Pinpoint the cell where the given text exists, returning its [X, Y] midpoint coordinate. 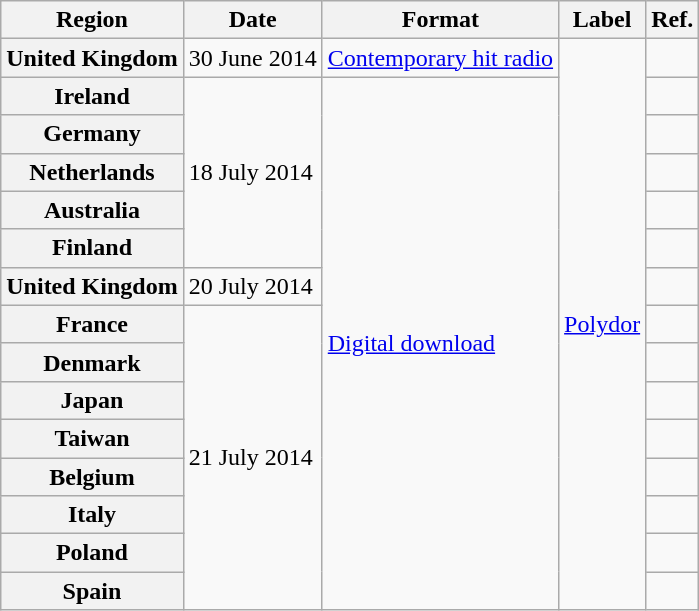
Poland [92, 553]
Polydor [602, 324]
Ref. [672, 20]
Digital download [440, 344]
Date [252, 20]
France [92, 324]
Netherlands [92, 172]
Denmark [92, 362]
20 July 2014 [252, 286]
Italy [92, 515]
Ireland [92, 96]
30 June 2014 [252, 58]
Region [92, 20]
Format [440, 20]
Australia [92, 210]
Contemporary hit radio [440, 58]
Finland [92, 248]
21 July 2014 [252, 457]
Spain [92, 591]
Label [602, 20]
Taiwan [92, 438]
Belgium [92, 477]
Germany [92, 134]
18 July 2014 [252, 172]
Japan [92, 400]
